For the text-containing cell, return its midpoint in [x, y] coordinate format. 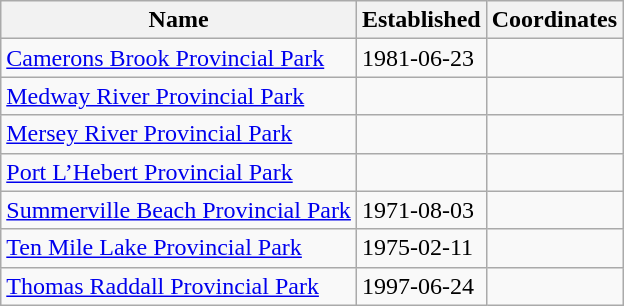
1997-06-24 [421, 286]
Ten Mile Lake Provincial Park [179, 248]
Port L’Hebert Provincial Park [179, 172]
Name [179, 20]
Thomas Raddall Provincial Park [179, 286]
1971-08-03 [421, 210]
Established [421, 20]
Medway River Provincial Park [179, 96]
1975-02-11 [421, 248]
Coordinates [554, 20]
Camerons Brook Provincial Park [179, 58]
Mersey River Provincial Park [179, 134]
1981-06-23 [421, 58]
Summerville Beach Provincial Park [179, 210]
